Locate the cell with the specified text and output its (X, Y) center coordinate. 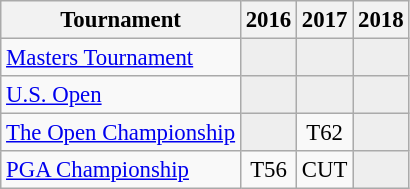
T56 (268, 170)
U.S. Open (121, 95)
PGA Championship (121, 170)
Tournament (121, 20)
CUT (325, 170)
2017 (325, 20)
Masters Tournament (121, 58)
2018 (381, 20)
T62 (325, 133)
The Open Championship (121, 133)
2016 (268, 20)
